Return [X, Y] of the center of cell containing provided text 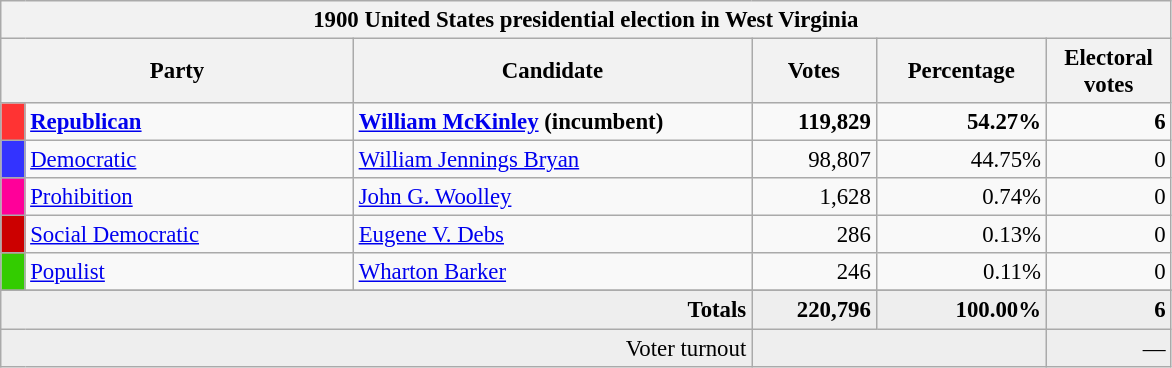
Republican [189, 122]
Percentage [961, 72]
0.74% [961, 197]
246 [814, 273]
William McKinley (incumbent) [552, 122]
Party [178, 72]
Populist [189, 273]
William Jennings Bryan [552, 160]
Social Democratic [189, 235]
1,628 [814, 197]
John G. Woolley [552, 197]
Wharton Barker [552, 273]
Prohibition [189, 197]
54.27% [961, 122]
98,807 [814, 160]
100.00% [961, 310]
Totals [376, 310]
119,829 [814, 122]
— [1108, 348]
44.75% [961, 160]
220,796 [814, 310]
Democratic [189, 160]
Eugene V. Debs [552, 235]
Candidate [552, 72]
0.13% [961, 235]
Votes [814, 72]
Voter turnout [376, 348]
1900 United States presidential election in West Virginia [586, 20]
0.11% [961, 273]
Electoral votes [1108, 72]
286 [814, 235]
